Search for the cell housing the specified text and yield its [x, y] center coordinate. 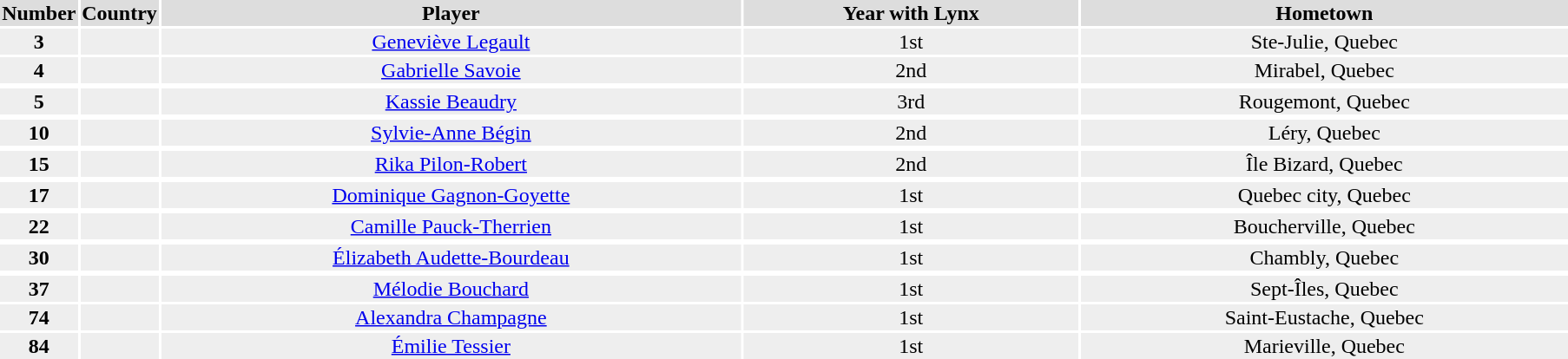
Rika Pilon-Robert [451, 164]
Sept-Îles, Quebec [1324, 289]
30 [39, 258]
15 [39, 164]
Ste-Julie, Quebec [1324, 42]
Sylvie-Anne Bégin [451, 133]
3rd [911, 101]
Marieville, Quebec [1324, 346]
Player [451, 13]
Gabrielle Savoie [451, 70]
Geneviève Legault [451, 42]
22 [39, 226]
Mélodie Bouchard [451, 289]
Country [120, 13]
Number [39, 13]
Alexandra Champagne [451, 317]
17 [39, 195]
Rougemont, Quebec [1324, 101]
Dominique Gagnon-Goyette [451, 195]
Quebec city, Quebec [1324, 195]
74 [39, 317]
Boucherville, Quebec [1324, 226]
Île Bizard, Quebec [1324, 164]
10 [39, 133]
3 [39, 42]
5 [39, 101]
84 [39, 346]
Émilie Tessier [451, 346]
Mirabel, Quebec [1324, 70]
Léry, Quebec [1324, 133]
Saint-Eustache, Quebec [1324, 317]
Chambly, Quebec [1324, 258]
Hometown [1324, 13]
Élizabeth Audette-Bourdeau [451, 258]
4 [39, 70]
Year with Lynx [911, 13]
Camille Pauck-Therrien [451, 226]
Kassie Beaudry [451, 101]
37 [39, 289]
